Return the [X, Y] coordinate for the center point of the cell that contains the specified text.  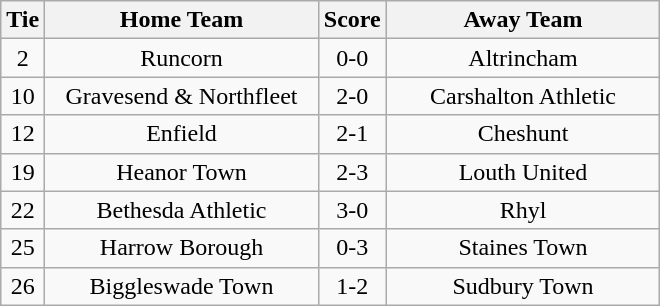
0-3 [352, 248]
Harrow Borough [182, 248]
Biggleswade Town [182, 286]
2-1 [352, 134]
22 [23, 210]
10 [23, 96]
Staines Town [523, 248]
2 [23, 58]
Heanor Town [182, 172]
Tie [23, 20]
0-0 [352, 58]
26 [23, 286]
Away Team [523, 20]
Gravesend & Northfleet [182, 96]
Enfield [182, 134]
3-0 [352, 210]
25 [23, 248]
12 [23, 134]
Louth United [523, 172]
Score [352, 20]
Bethesda Athletic [182, 210]
Altrincham [523, 58]
19 [23, 172]
Rhyl [523, 210]
Runcorn [182, 58]
2-3 [352, 172]
Cheshunt [523, 134]
1-2 [352, 286]
Sudbury Town [523, 286]
Carshalton Athletic [523, 96]
Home Team [182, 20]
2-0 [352, 96]
